Capture the cell that displays the provided text and extract its (x, y) central coordinate. 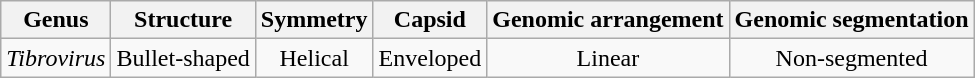
Structure (183, 20)
Genomic segmentation (852, 20)
Tibrovirus (56, 58)
Symmetry (314, 20)
Linear (608, 58)
Helical (314, 58)
Non-segmented (852, 58)
Bullet-shaped (183, 58)
Capsid (430, 20)
Genomic arrangement (608, 20)
Enveloped (430, 58)
Genus (56, 20)
